Provide the (x, y) coordinate of the cell's center where the given text is located.  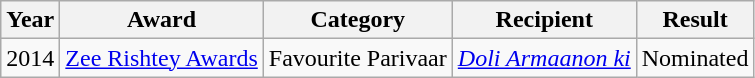
Result (695, 20)
Year (30, 20)
Nominated (695, 58)
2014 (30, 58)
Doli Armaanon ki (544, 58)
Favourite Parivaar (358, 58)
Recipient (544, 20)
Category (358, 20)
Zee Rishtey Awards (162, 58)
Award (162, 20)
